Return [x, y] of the center of cell containing provided text 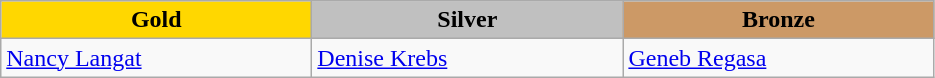
Gold [156, 20]
Denise Krebs [468, 58]
Silver [468, 20]
Nancy Langat [156, 58]
Bronze [778, 20]
Geneb Regasa [778, 58]
